Find where the given text appears and provide that cell's center as [x, y] coordinate. 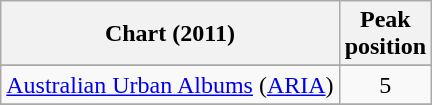
Australian Urban Albums (ARIA) [170, 85]
Chart (2011) [170, 34]
Peakposition [385, 34]
5 [385, 85]
